Find where the given text appears and provide that cell's center as [X, Y] coordinate. 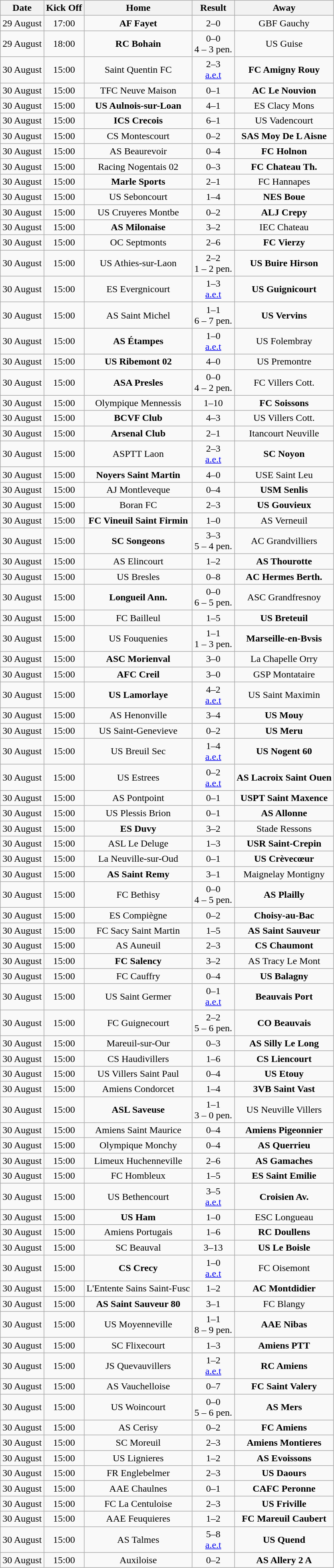
US Guise [284, 44]
0–0 6 – 5 pen. [213, 597]
IEC Chateau [284, 227]
AAE Nibas [284, 1325]
Amiens Condorcet [138, 1089]
ASA Presles [138, 382]
AS Henonville [138, 715]
CAFC Peronne [284, 1488]
Marle Sports [138, 181]
FR Englebelmer [138, 1473]
AS Auneuil [138, 946]
2–0 [213, 23]
US Meru [284, 731]
ES Clacy Mons [284, 106]
FC Hombleux [138, 1176]
FC Bailleul [138, 618]
Saint Quentin FC [138, 70]
La Chapelle Orry [284, 659]
US Saint-Genevieve [138, 731]
FC Soissons [284, 403]
AAE Chaulnes [138, 1488]
US Premontre [284, 362]
FC Mareuil Caubert [284, 1519]
US Saint Maximin [284, 695]
AC Hermes Berth. [284, 577]
US Nogent 60 [284, 751]
NES Boue [284, 197]
AS Saint Michel [138, 315]
US Cruyeres Montbe [138, 212]
AS Milonaise [138, 227]
0–2 a.e.t [213, 777]
ASC Morienval [138, 659]
2–2 1 – 2 pen. [213, 263]
RC Doullens [284, 1232]
La Neuville-sur-Oud [138, 859]
Stade Ressons [284, 829]
Itancourt Neuville [284, 433]
5–8 a.e.t [213, 1540]
AS Tracy Le Mont [284, 961]
1–3 a.e.t [213, 289]
ICS Crecois [138, 121]
US Etouy [284, 1074]
FC Sacy Saint Martin [138, 930]
Amiens Pigeonnier [284, 1130]
CS Haudivillers [138, 1058]
US Estrees [138, 777]
3–5 a.e.t [213, 1197]
SC Flixecourt [138, 1345]
US Moyenneville [138, 1325]
1–1 3 – 0 pen. [213, 1110]
AS Vauchelloise [138, 1386]
US Daours [284, 1473]
JS Quevauvillers [138, 1365]
AS Saint Sauveur [284, 930]
3–13 [213, 1247]
SAS Moy De L Aisne [284, 136]
0–1 a.e.t [213, 997]
US Lamorlaye [138, 695]
1–4 a.e.t [213, 751]
SC Songeons [138, 541]
RC Bohain [138, 44]
AS Gamaches [284, 1161]
FC Oisemont [284, 1268]
AF Fayet [138, 23]
TFC Neuve Maison [138, 90]
US Athies-sur-Laon [138, 263]
0–0 4 – 3 pen. [213, 44]
FC Guignecourt [138, 1022]
AS Étampes [138, 341]
FC Saint Valery [284, 1386]
Choisy-au-Bac [284, 915]
US Vervins [284, 315]
AS Allonne [284, 813]
Beauvais Port [284, 997]
US Bresles [138, 577]
CO Beauvais [284, 1022]
AS Saint Remy [138, 874]
6–1 [213, 121]
AS Thourotte [284, 562]
0–7 [213, 1386]
BCVF Club [138, 418]
AC Le Nouvion [284, 90]
AJ Montleveque [138, 490]
US Crèvecœur [284, 859]
AFC Creil [138, 674]
SC Noyon [284, 454]
US Ham [138, 1217]
AC Montdidier [284, 1289]
USPT Saint Maxence [284, 798]
USM Senlis [284, 490]
US Breuil Sec [138, 751]
0–0 4 – 5 pen. [213, 895]
RC Amiens [284, 1365]
0–8 [213, 577]
US Woincourt [138, 1407]
US Balagny [284, 976]
Olympique Mennessis [138, 403]
AS Cerisy [138, 1428]
US Ribemont 02 [138, 362]
Away [284, 8]
ALJ Crepy [284, 212]
FC Amiens [284, 1428]
US Bethencourt [138, 1197]
4–2 a.e.t [213, 695]
USR Saint-Crepin [284, 844]
18:00 [64, 44]
US Folembray [284, 341]
US Buire Hirson [284, 263]
AS Evoissons [284, 1458]
FC Blangy [284, 1304]
Limeux Huchenneville [138, 1161]
AS Allery 2 A [284, 1560]
Arsenal Club [138, 433]
US Friville [284, 1504]
AC Grandvilliers [284, 541]
CS Crecy [138, 1268]
US Neuville Villers [284, 1110]
US Saint Germer [138, 997]
SC Beauval [138, 1247]
FC La Centuloise [138, 1504]
4–1 [213, 106]
Amiens Montieres [284, 1443]
Amiens Portugais [138, 1232]
FC Hannapes [284, 181]
ESC Longueau [284, 1217]
2–2 5 – 6 pen. [213, 1022]
1–1 6 – 7 pen. [213, 315]
ASL Saveuse [138, 1110]
L'Entente Sains Saint-Fusc [138, 1289]
Croisien Av. [284, 1197]
0–0 5 – 6 pen. [213, 1407]
US Seboncourt [138, 197]
AS Talmes [138, 1540]
US Villers Saint Paul [138, 1074]
Maignelay Montigny [284, 874]
AS Pontpoint [138, 798]
Mareuil-sur-Our [138, 1043]
US Quend [284, 1540]
ES Saint Emilie [284, 1176]
Date [22, 8]
ES Compiègne [138, 915]
Kick Off [64, 8]
FC Cauffry [138, 976]
3–3 5 – 4 pen. [213, 541]
US Mouy [284, 715]
AS Mers [284, 1407]
Olympique Monchy [138, 1146]
Noyers Saint Martin [138, 474]
FC Bethisy [138, 895]
US Guignicourt [284, 289]
AS Lacroix Saint Ouen [284, 777]
AS Elincourt [138, 562]
AAE Feuquieres [138, 1519]
CS Chaumont [284, 946]
USE Saint Leu [284, 474]
1–10 [213, 403]
ASPTT Laon [138, 454]
ASC Grandfresnoy [284, 597]
US Le Boisle [284, 1247]
3VB Saint Vast [284, 1089]
SC Moreuil [138, 1443]
Amiens Saint Maurice [138, 1130]
OC Septmonts [138, 243]
Marseille-en-Bvsis [284, 639]
Longueil Ann. [138, 597]
ES Duvy [138, 829]
ASL Le Deluge [138, 844]
AS Plailly [284, 895]
FC Vineuil Saint Firmin [138, 520]
Auxiloise [138, 1560]
US Gouvieux [284, 505]
ES Evergnicourt [138, 289]
US Fouquenies [138, 639]
Amiens PTT [284, 1345]
4–3 [213, 418]
GBF Gauchy [284, 23]
17:00 [64, 23]
US Lignieres [138, 1458]
1–1 8 – 9 pen. [213, 1325]
US Villers Cott. [284, 418]
0–0 4 – 2 pen. [213, 382]
FC Holnon [284, 151]
AS Querrieu [284, 1146]
Result [213, 8]
FC Villers Cott. [284, 382]
CS Liencourt [284, 1058]
FC Amigny Rouy [284, 70]
US Aulnois-sur-Loan [138, 106]
Boran FC [138, 505]
3–4 [213, 715]
Racing Nogentais 02 [138, 166]
AS Verneuil [284, 520]
FC Chateau Th. [284, 166]
1–2 a.e.t [213, 1365]
GSP Montataire [284, 674]
AS Saint Sauveur 80 [138, 1304]
FC Salency [138, 961]
AS Beaurevoir [138, 151]
US Vadencourt [284, 121]
US Breteuil [284, 618]
1–1 1 – 3 pen. [213, 639]
AS Silly Le Long [284, 1043]
FC Vierzy [284, 243]
Home [138, 8]
US Plessis Brion [138, 813]
CS Montescourt [138, 136]
